Search for the cell housing the specified text and yield its [x, y] center coordinate. 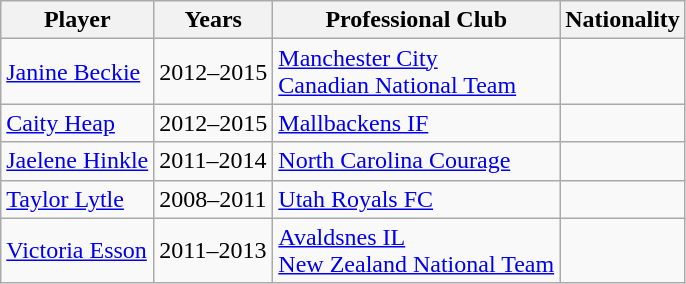
2011–2013 [214, 250]
Janine Beckie [78, 72]
Taylor Lytle [78, 199]
Manchester CityCanadian National Team [416, 72]
Player [78, 20]
Nationality [623, 20]
Jaelene Hinkle [78, 161]
Caity Heap [78, 123]
2008–2011 [214, 199]
Victoria Esson [78, 250]
Avaldsnes ILNew Zealand National Team [416, 250]
Mallbackens IF [416, 123]
2011–2014 [214, 161]
Years [214, 20]
Professional Club [416, 20]
North Carolina Courage [416, 161]
Utah Royals FC [416, 199]
